Extract the (x, y) coordinate from the center of the cell holding the provided text.  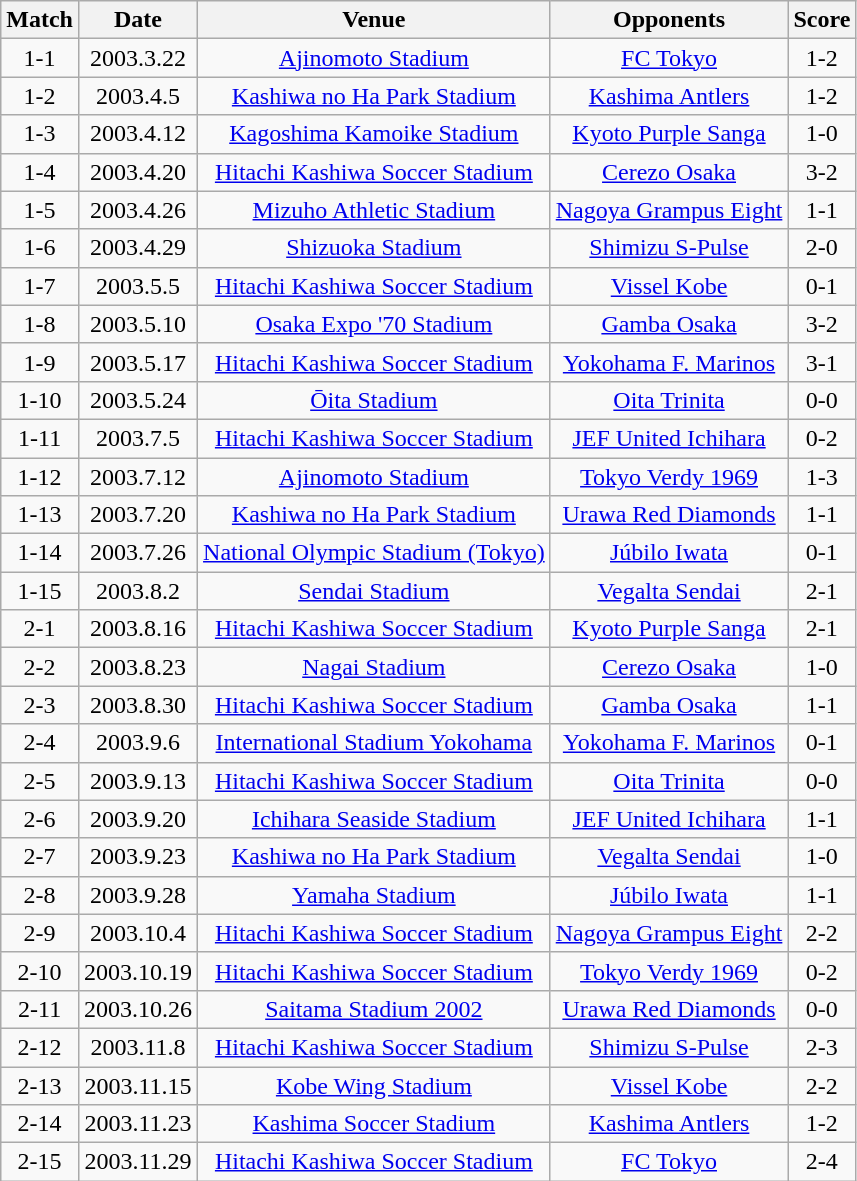
2003.9.6 (138, 743)
2003.7.20 (138, 515)
2-7 (40, 857)
Saitama Stadium 2002 (374, 1009)
2003.8.16 (138, 629)
2003.8.30 (138, 705)
2-11 (40, 1009)
Kobe Wing Stadium (374, 1085)
2003.4.26 (138, 210)
Shizuoka Stadium (374, 248)
Osaka Expo '70 Stadium (374, 324)
2-13 (40, 1085)
1-8 (40, 324)
Venue (374, 20)
2003.9.20 (138, 819)
Kashima Soccer Stadium (374, 1124)
1-4 (40, 172)
2003.8.23 (138, 667)
Nagai Stadium (374, 667)
Date (138, 20)
Ichihara Seaside Stadium (374, 819)
2003.5.10 (138, 324)
2003.11.15 (138, 1085)
1-9 (40, 362)
2003.5.17 (138, 362)
2003.11.23 (138, 1124)
2-6 (40, 819)
2-14 (40, 1124)
1-14 (40, 553)
1-7 (40, 286)
2003.4.5 (138, 96)
2003.11.8 (138, 1047)
1-13 (40, 515)
2003.7.5 (138, 438)
3-1 (822, 362)
Opponents (669, 20)
2003.9.28 (138, 895)
2003.7.26 (138, 553)
1-11 (40, 438)
1-5 (40, 210)
Ōita Stadium (374, 400)
Sendai Stadium (374, 591)
Kagoshima Kamoike Stadium (374, 134)
National Olympic Stadium (Tokyo) (374, 553)
2003.7.12 (138, 477)
2003.9.23 (138, 857)
Score (822, 20)
2003.8.2 (138, 591)
Yamaha Stadium (374, 895)
2003.4.12 (138, 134)
Match (40, 20)
2003.3.22 (138, 58)
1-15 (40, 591)
Mizuho Athletic Stadium (374, 210)
2003.9.13 (138, 781)
2-0 (822, 248)
2-15 (40, 1162)
1-10 (40, 400)
2003.5.5 (138, 286)
2003.11.29 (138, 1162)
2-5 (40, 781)
2003.10.4 (138, 933)
2-12 (40, 1047)
International Stadium Yokohama (374, 743)
2003.4.29 (138, 248)
2003.10.26 (138, 1009)
2-8 (40, 895)
2-9 (40, 933)
2003.4.20 (138, 172)
1-6 (40, 248)
2003.10.19 (138, 971)
1-12 (40, 477)
2-10 (40, 971)
2003.5.24 (138, 400)
